Find where the given text appears and provide that cell's center as [X, Y] coordinate. 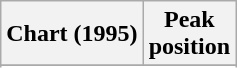
Peakposition [189, 34]
Chart (1995) [72, 34]
